Pinpoint the cell where the given text exists, returning its (X, Y) midpoint coordinate. 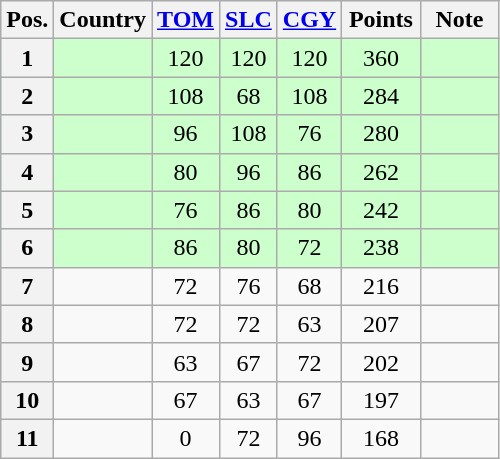
4 (28, 172)
197 (382, 400)
5 (28, 210)
216 (382, 286)
6 (28, 248)
9 (28, 362)
8 (28, 324)
0 (186, 438)
Pos. (28, 20)
202 (382, 362)
Points (382, 20)
11 (28, 438)
7 (28, 286)
Note (460, 20)
207 (382, 324)
280 (382, 134)
168 (382, 438)
262 (382, 172)
242 (382, 210)
2 (28, 96)
284 (382, 96)
10 (28, 400)
238 (382, 248)
3 (28, 134)
Country (103, 20)
SLC (249, 20)
360 (382, 58)
TOM (186, 20)
1 (28, 58)
CGY (309, 20)
